Output the [x, y] coordinate of the center of the cell containing the given text.  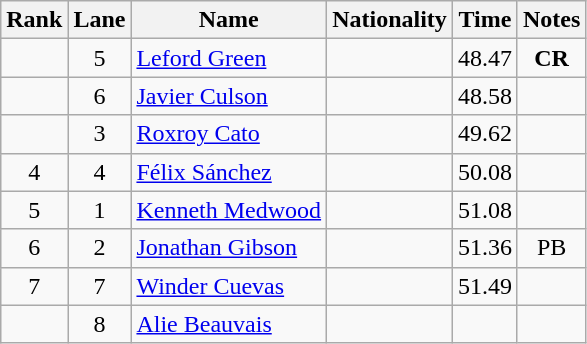
2 [100, 248]
Notes [551, 20]
3 [100, 134]
Kenneth Medwood [229, 210]
1 [100, 210]
48.47 [484, 58]
Winder Cuevas [229, 286]
PB [551, 248]
Nationality [390, 20]
CR [551, 58]
Lane [100, 20]
Alie Beauvais [229, 324]
8 [100, 324]
Félix Sánchez [229, 172]
Leford Green [229, 58]
51.49 [484, 286]
51.08 [484, 210]
49.62 [484, 134]
Roxroy Cato [229, 134]
51.36 [484, 248]
Time [484, 20]
Rank [34, 20]
50.08 [484, 172]
Javier Culson [229, 96]
Jonathan Gibson [229, 248]
48.58 [484, 96]
Name [229, 20]
